Find where the given text appears and provide that cell's center as (x, y) coordinate. 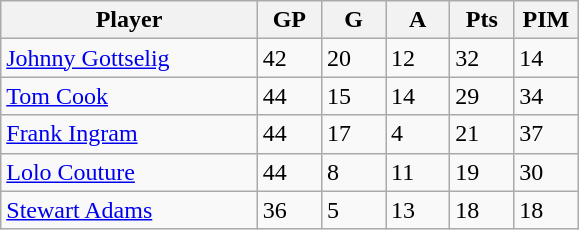
30 (546, 172)
11 (418, 172)
42 (289, 58)
4 (418, 134)
29 (482, 96)
Lolo Couture (130, 172)
GP (289, 20)
37 (546, 134)
8 (353, 172)
Stewart Adams (130, 210)
21 (482, 134)
5 (353, 210)
PIM (546, 20)
36 (289, 210)
A (418, 20)
34 (546, 96)
13 (418, 210)
19 (482, 172)
17 (353, 134)
G (353, 20)
32 (482, 58)
Frank Ingram (130, 134)
20 (353, 58)
12 (418, 58)
15 (353, 96)
Tom Cook (130, 96)
Player (130, 20)
Johnny Gottselig (130, 58)
Pts (482, 20)
